Detect which cell encompasses the target text, then output its (x, y) center coordinate. 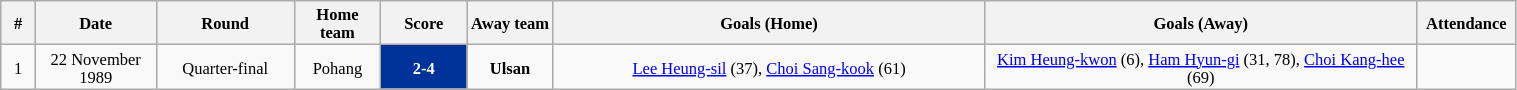
Attendance (1466, 23)
Goals (Home) (769, 23)
Lee Heung-sil (37), Choi Sang-kook (61) (769, 67)
1 (18, 67)
Pohang (337, 67)
Away team (510, 23)
Ulsan (510, 67)
Round (225, 23)
Date (96, 23)
Goals (Away) (1201, 23)
Score (424, 23)
Home team (337, 23)
22 November 1989 (96, 67)
# (18, 23)
Quarter-final (225, 67)
2-4 (424, 67)
Kim Heung-kwon (6), Ham Hyun-gi (31, 78), Choi Kang-hee (69) (1201, 67)
